Capture the cell that displays the provided text and extract its (X, Y) central coordinate. 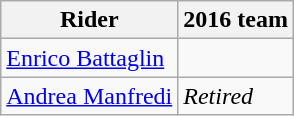
Enrico Battaglin (90, 58)
Rider (90, 20)
2016 team (236, 20)
Retired (236, 96)
Andrea Manfredi (90, 96)
